Output the [x, y] coordinate of the center of the cell containing the given text.  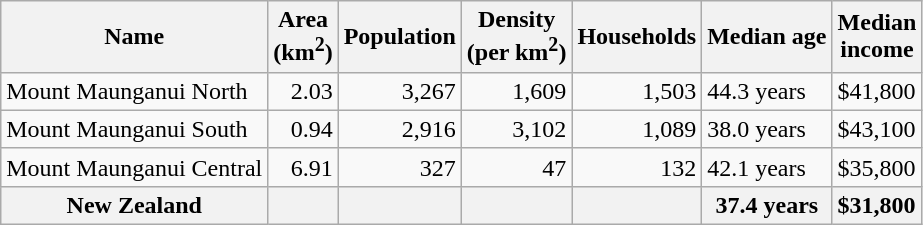
47 [516, 167]
6.91 [303, 167]
1,503 [637, 91]
2.03 [303, 91]
1,089 [637, 129]
$31,800 [877, 205]
$35,800 [877, 167]
Population [400, 37]
New Zealand [134, 205]
$41,800 [877, 91]
3,267 [400, 91]
132 [637, 167]
0.94 [303, 129]
Density(per km2) [516, 37]
Households [637, 37]
2,916 [400, 129]
37.4 years [767, 205]
Mount Maunganui Central [134, 167]
Area(km2) [303, 37]
327 [400, 167]
$43,100 [877, 129]
38.0 years [767, 129]
1,609 [516, 91]
Name [134, 37]
3,102 [516, 129]
Median age [767, 37]
44.3 years [767, 91]
42.1 years [767, 167]
Medianincome [877, 37]
Mount Maunganui North [134, 91]
Mount Maunganui South [134, 129]
